Search for the cell housing the specified text and yield its (X, Y) center coordinate. 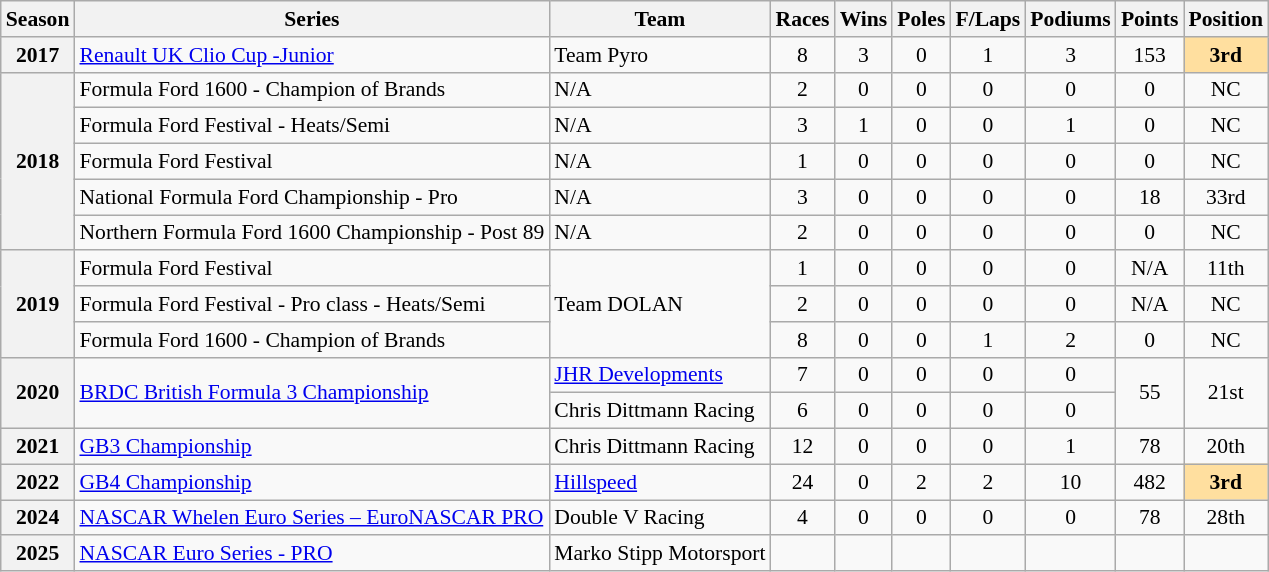
Northern Formula Ford 1600 Championship - Post 89 (312, 233)
28th (1226, 518)
NASCAR Whelen Euro Series – EuroNASCAR PRO (312, 518)
Season (38, 19)
National Formula Ford Championship - Pro (312, 197)
BRDC British Formula 3 Championship (312, 392)
2017 (38, 55)
GB3 Championship (312, 447)
12 (802, 447)
JHR Developments (660, 375)
33rd (1226, 197)
24 (802, 482)
Double V Racing (660, 518)
Hillspeed (660, 482)
Wins (864, 19)
21st (1226, 392)
2020 (38, 392)
NASCAR Euro Series - PRO (312, 554)
2025 (38, 554)
Races (802, 19)
Poles (921, 19)
F/Laps (988, 19)
55 (1150, 392)
Team DOLAN (660, 304)
4 (802, 518)
20th (1226, 447)
Points (1150, 19)
Renault UK Clio Cup -Junior (312, 55)
Marko Stipp Motorsport (660, 554)
2022 (38, 482)
Formula Ford Festival - Heats/Semi (312, 126)
GB4 Championship (312, 482)
2024 (38, 518)
Team Pyro (660, 55)
2018 (38, 161)
482 (1150, 482)
11th (1226, 269)
7 (802, 375)
Podiums (1070, 19)
2021 (38, 447)
18 (1150, 197)
Team (660, 19)
Position (1226, 19)
10 (1070, 482)
6 (802, 411)
Formula Ford Festival - Pro class - Heats/Semi (312, 304)
2019 (38, 304)
Series (312, 19)
153 (1150, 55)
